Extract the (x, y) coordinate from the center of the cell holding the provided text.  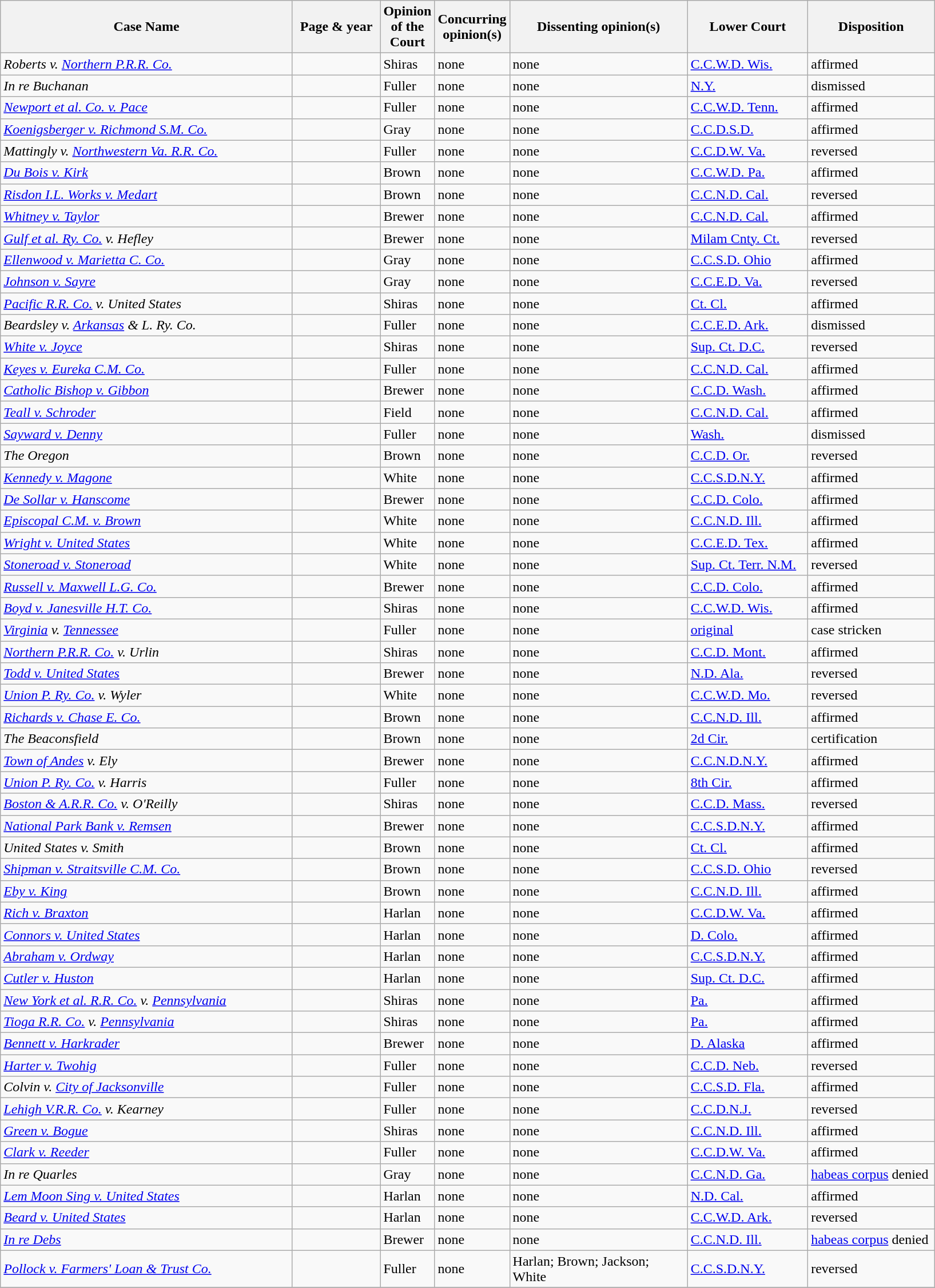
C.C.E.D. Va. (748, 281)
De Sollar v. Hanscome (146, 499)
Colvin v. City of Jacksonville (146, 1087)
Shipman v. Straitsville C.M. Co. (146, 869)
Lower Court (748, 27)
Dissenting opinion(s) (598, 27)
C.C.E.D. Ark. (748, 325)
Page & year (336, 27)
Town of Andes v. Ely (146, 761)
Todd v. United States (146, 674)
Ellenwood v. Marietta C. Co. (146, 260)
C.C.S.D. Fla. (748, 1087)
Kennedy v. Magone (146, 478)
Teall v. Schroder (146, 412)
Newport et al. Co. v. Pace (146, 108)
Gulf et al. Ry. Co. v. Hefley (146, 238)
Stoneroad v. Stoneroad (146, 565)
Northern P.R.R. Co. v. Urlin (146, 651)
C.C.D.N.J. (748, 1109)
Beardsley v. Arkansas & L. Ry. Co. (146, 325)
Eby v. King (146, 891)
Union P. Ry. Co. v. Harris (146, 782)
Opinion of the Court (407, 27)
Russell v. Maxwell L.G. Co. (146, 586)
Catholic Bishop v. Gibbon (146, 391)
In re Buchanan (146, 86)
Beard v. United States (146, 1218)
Green v. Bogue (146, 1131)
Du Bois v. Kirk (146, 173)
C.C.N.D.N.Y. (748, 761)
Koenigsberger v. Richmond S.M. Co. (146, 129)
In re Quarles (146, 1174)
Roberts v. Northern P.R.R. Co. (146, 64)
The Beaconsfield (146, 739)
Risdon I.L. Works v. Medart (146, 194)
Cutler v. Huston (146, 978)
D. Colo. (748, 935)
Pollock v. Farmers' Loan & Trust Co. (146, 1269)
C.C.D. Mass. (748, 804)
Harlan; Brown; Jackson; White (598, 1269)
Virginia v. Tennessee (146, 630)
N.D. Cal. (748, 1196)
White v. Joyce (146, 347)
The Oregon (146, 456)
N.D. Ala. (748, 674)
C.C.W.D. Ark. (748, 1218)
Lehigh V.R.R. Co. v. Kearney (146, 1109)
N.Y. (748, 86)
Rich v. Braxton (146, 913)
C.C.N.D. Ga. (748, 1174)
Bennett v. Harkrader (146, 1044)
Connors v. United States (146, 935)
Field (407, 412)
case stricken (872, 630)
Sup. Ct. Terr. N.M. (748, 565)
Disposition (872, 27)
C.C.D. Wash. (748, 391)
C.C.D. Neb. (748, 1066)
Concurring opinion(s) (472, 27)
Whitney v. Taylor (146, 216)
Mattingly v. Northwestern Va. R.R. Co. (146, 151)
C.C.W.D. Pa. (748, 173)
Union P. Ry. Co. v. Wyler (146, 695)
Tioga R.R. Co. v. Pennsylvania (146, 1022)
C.C.W.D. Mo. (748, 695)
Johnson v. Sayre (146, 281)
Keyes v. Eureka C.M. Co. (146, 369)
Pacific R.R. Co. v. United States (146, 304)
Sayward v. Denny (146, 434)
C.C.E.D. Tex. (748, 543)
United States v. Smith (146, 848)
C.C.D. Mont. (748, 651)
2d Cir. (748, 739)
C.C.D. Or. (748, 456)
original (748, 630)
D. Alaska (748, 1044)
certification (872, 739)
Lem Moon Sing v. United States (146, 1196)
National Park Bank v. Remsen (146, 826)
C.C.W.D. Tenn. (748, 108)
Wright v. United States (146, 543)
Case Name (146, 27)
Wash. (748, 434)
Harter v. Twohig (146, 1066)
Milam Cnty. Ct. (748, 238)
New York et al. R.R. Co. v. Pennsylvania (146, 1000)
In re Debs (146, 1239)
Abraham v. Ordway (146, 956)
Richards v. Chase E. Co. (146, 717)
8th Cir. (748, 782)
Episcopal C.M. v. Brown (146, 521)
Boyd v. Janesville H.T. Co. (146, 608)
C.C.D.S.D. (748, 129)
Clark v. Reeder (146, 1152)
Boston & A.R.R. Co. v. O'Reilly (146, 804)
